Extract the [x, y] coordinate from the center of the cell holding the provided text.  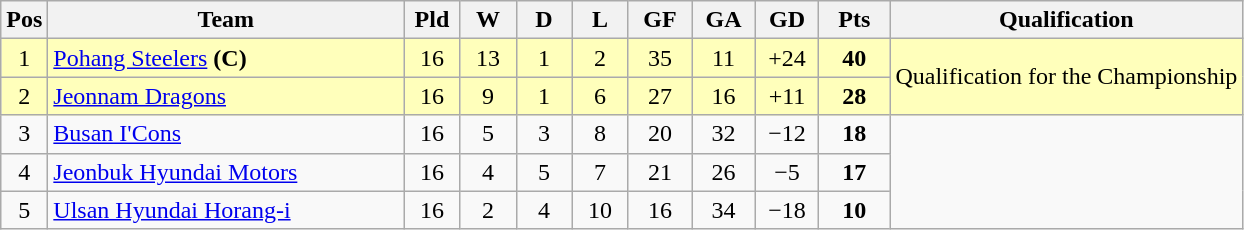
28 [854, 96]
+24 [787, 58]
−12 [787, 134]
Team [226, 20]
17 [854, 172]
26 [724, 172]
27 [660, 96]
−18 [787, 210]
11 [724, 58]
Ulsan Hyundai Horang-i [226, 210]
9 [488, 96]
Busan I'Cons [226, 134]
34 [724, 210]
7 [600, 172]
Pld [432, 20]
40 [854, 58]
35 [660, 58]
L [600, 20]
GF [660, 20]
Pohang Steelers (C) [226, 58]
21 [660, 172]
6 [600, 96]
32 [724, 134]
Qualification for the Championship [1066, 77]
−5 [787, 172]
D [544, 20]
+11 [787, 96]
GA [724, 20]
18 [854, 134]
20 [660, 134]
W [488, 20]
GD [787, 20]
8 [600, 134]
Jeonbuk Hyundai Motors [226, 172]
13 [488, 58]
Jeonnam Dragons [226, 96]
Qualification [1066, 20]
Pos [24, 20]
Pts [854, 20]
